Locate the cell with the specified text and output its (x, y) center coordinate. 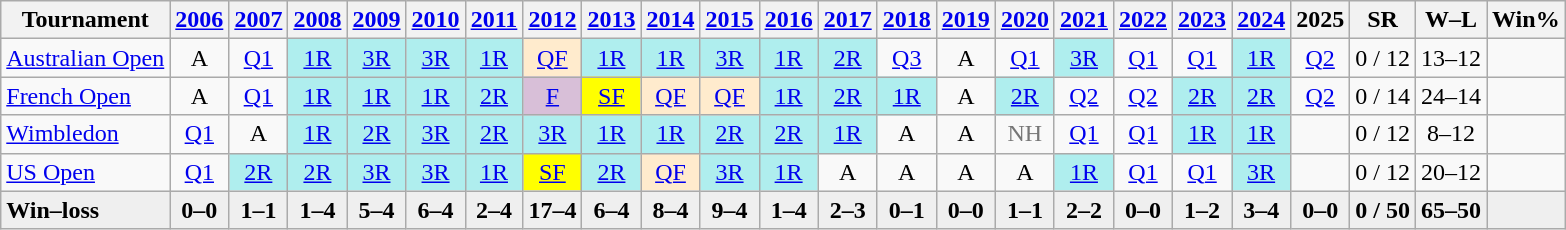
2015 (730, 20)
5–4 (376, 210)
2024 (1262, 20)
0–1 (906, 210)
13–12 (1450, 58)
0 / 14 (1383, 96)
NH (1024, 134)
2–4 (494, 210)
Tournament (86, 20)
2008 (318, 20)
2023 (1202, 20)
17–4 (552, 210)
2010 (436, 20)
SR (1383, 20)
2018 (906, 20)
65–50 (1450, 210)
F (552, 96)
2012 (552, 20)
2017 (848, 20)
2021 (1084, 20)
US Open (86, 172)
French Open (86, 96)
Q3 (906, 58)
9–4 (730, 210)
Win–loss (86, 210)
2–2 (1084, 210)
8–4 (670, 210)
24–14 (1450, 96)
2011 (494, 20)
2007 (258, 20)
2022 (1142, 20)
2025 (1320, 20)
8–12 (1450, 134)
20–12 (1450, 172)
2019 (966, 20)
0 / 50 (1383, 210)
2014 (670, 20)
2016 (788, 20)
2006 (200, 20)
Wimbledon (86, 134)
2013 (612, 20)
W–L (1450, 20)
Australian Open (86, 58)
1–2 (1202, 210)
Win% (1526, 20)
2020 (1024, 20)
3–4 (1262, 210)
2–3 (848, 210)
2009 (376, 20)
